Capture the cell that displays the provided text and extract its [x, y] central coordinate. 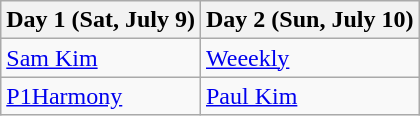
P1Harmony [101, 96]
Paul Kim [309, 96]
Weeekly [309, 58]
Day 1 (Sat, July 9) [101, 20]
Day 2 (Sun, July 10) [309, 20]
Sam Kim [101, 58]
